Return [x, y] of the center of cell containing provided text 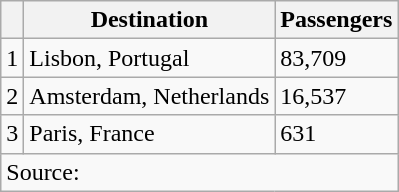
1 [12, 58]
Lisbon, Portugal [150, 58]
Paris, France [150, 134]
631 [336, 134]
2 [12, 96]
83,709 [336, 58]
Destination [150, 20]
3 [12, 134]
Amsterdam, Netherlands [150, 96]
16,537 [336, 96]
Source: [200, 172]
Passengers [336, 20]
